Return the [X, Y] coordinate for the center point of the cell that contains the specified text.  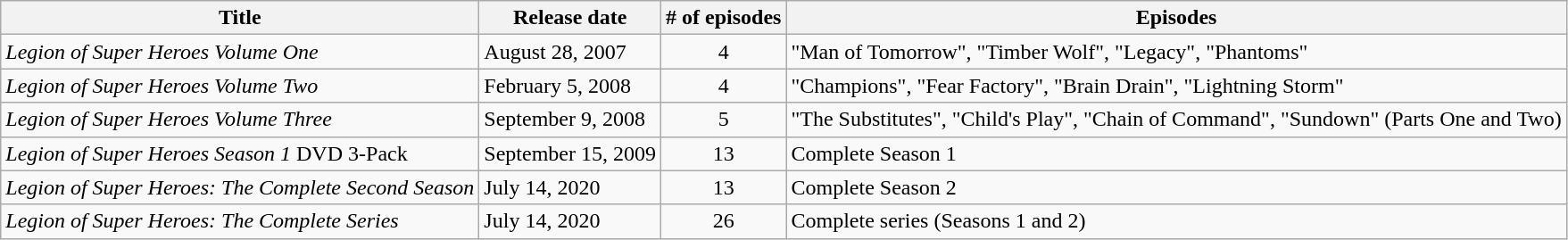
"Man of Tomorrow", "Timber Wolf", "Legacy", "Phantoms" [1176, 52]
Legion of Super Heroes: The Complete Series [240, 221]
"Champions", "Fear Factory", "Brain Drain", "Lightning Storm" [1176, 86]
Legion of Super Heroes Volume Two [240, 86]
Episodes [1176, 18]
Legion of Super Heroes Volume Three [240, 120]
September 15, 2009 [570, 153]
Legion of Super Heroes: The Complete Second Season [240, 187]
August 28, 2007 [570, 52]
February 5, 2008 [570, 86]
Complete Season 1 [1176, 153]
Release date [570, 18]
September 9, 2008 [570, 120]
Title [240, 18]
# of episodes [724, 18]
Complete Season 2 [1176, 187]
"The Substitutes", "Child's Play", "Chain of Command", "Sundown" (Parts One and Two) [1176, 120]
Complete series (Seasons 1 and 2) [1176, 221]
26 [724, 221]
5 [724, 120]
Legion of Super Heroes Volume One [240, 52]
Legion of Super Heroes Season 1 DVD 3-Pack [240, 153]
